Return the (X, Y) coordinate for the center point of the cell that contains the specified text.  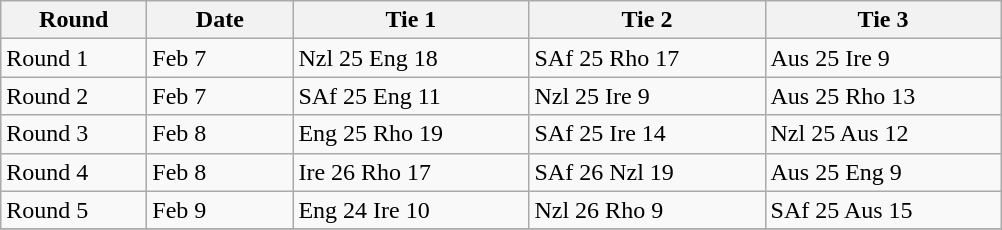
SAf 25 Eng 11 (411, 96)
Nzl 25 Aus 12 (883, 134)
Tie 3 (883, 20)
SAf 25 Aus 15 (883, 210)
Round 1 (74, 58)
Round 4 (74, 172)
Eng 24 Ire 10 (411, 210)
Tie 2 (647, 20)
Feb 9 (220, 210)
Round 5 (74, 210)
Round 3 (74, 134)
SAf 25 Rho 17 (647, 58)
Aus 25 Eng 9 (883, 172)
SAf 26 Nzl 19 (647, 172)
Eng 25 Rho 19 (411, 134)
Aus 25 Ire 9 (883, 58)
Ire 26 Rho 17 (411, 172)
Round (74, 20)
Nzl 25 Eng 18 (411, 58)
SAf 25 Ire 14 (647, 134)
Tie 1 (411, 20)
Nzl 26 Rho 9 (647, 210)
Nzl 25 Ire 9 (647, 96)
Date (220, 20)
Aus 25 Rho 13 (883, 96)
Round 2 (74, 96)
